Search for the cell housing the specified text and yield its (x, y) center coordinate. 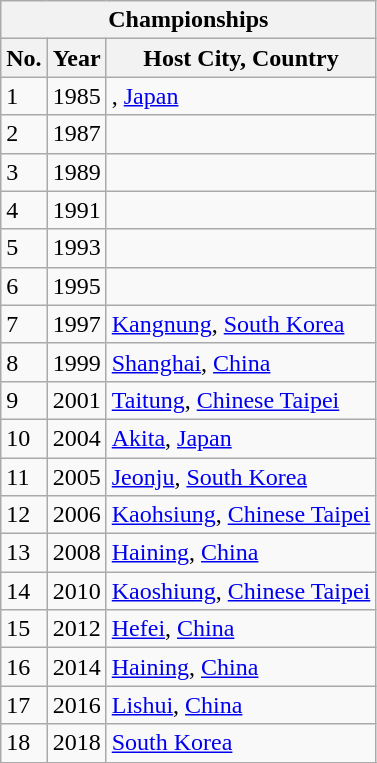
Kangnung, South Korea (241, 324)
2008 (76, 553)
2 (24, 134)
1985 (76, 96)
1991 (76, 210)
1993 (76, 248)
No. (24, 58)
1989 (76, 172)
16 (24, 667)
1 (24, 96)
1997 (76, 324)
8 (24, 362)
9 (24, 400)
Championships (188, 20)
7 (24, 324)
14 (24, 591)
5 (24, 248)
Shanghai, China (241, 362)
2014 (76, 667)
Kaoshiung, Chinese Taipei (241, 591)
2006 (76, 515)
South Korea (241, 743)
13 (24, 553)
15 (24, 629)
4 (24, 210)
2012 (76, 629)
1995 (76, 286)
Hefei, China (241, 629)
1987 (76, 134)
2016 (76, 705)
Akita, Japan (241, 438)
17 (24, 705)
3 (24, 172)
18 (24, 743)
2010 (76, 591)
Kaohsiung, Chinese Taipei (241, 515)
6 (24, 286)
, Japan (241, 96)
Lishui, China (241, 705)
Jeonju, South Korea (241, 477)
12 (24, 515)
10 (24, 438)
Taitung, Chinese Taipei (241, 400)
1999 (76, 362)
Host City, Country (241, 58)
2004 (76, 438)
2001 (76, 400)
2018 (76, 743)
Year (76, 58)
2005 (76, 477)
11 (24, 477)
